Find where the given text appears and provide that cell's center as (X, Y) coordinate. 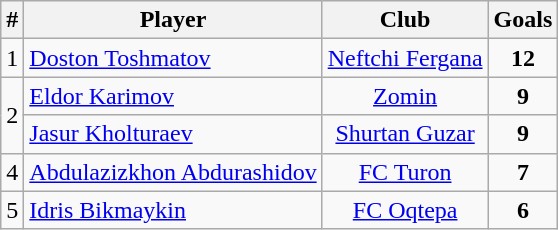
Zomin (405, 96)
FC Turon (405, 172)
1 (12, 58)
Abdulazizkhon Abdurashidov (173, 172)
Neftchi Fergana (405, 58)
FC Oqtepa (405, 210)
Club (405, 20)
Jasur Kholturaev (173, 134)
6 (523, 210)
Idris Bikmaykin (173, 210)
2 (12, 115)
# (12, 20)
Eldor Karimov (173, 96)
Goals (523, 20)
Player (173, 20)
12 (523, 58)
7 (523, 172)
Shurtan Guzar (405, 134)
Doston Toshmatov (173, 58)
4 (12, 172)
5 (12, 210)
